For the text-containing cell, return its midpoint in (X, Y) coordinate format. 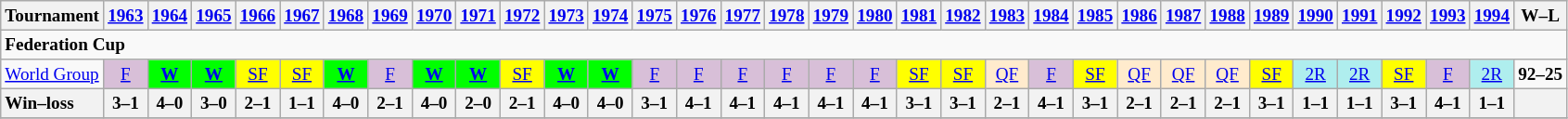
1978 (787, 16)
Federation Cup (784, 45)
1974 (610, 16)
1985 (1095, 16)
1993 (1448, 16)
92–25 (1541, 74)
1991 (1359, 16)
1975 (655, 16)
1994 (1492, 16)
1967 (302, 16)
1968 (346, 16)
1983 (1007, 16)
Tournament (52, 16)
1982 (963, 16)
World Group (52, 74)
1989 (1271, 16)
1980 (875, 16)
1976 (698, 16)
2–0 (478, 103)
3–0 (214, 103)
1988 (1228, 16)
1973 (567, 16)
W–L (1541, 16)
1972 (522, 16)
1981 (919, 16)
Win–loss (52, 103)
1971 (478, 16)
1970 (434, 16)
1964 (170, 16)
1987 (1183, 16)
1966 (258, 16)
1984 (1052, 16)
1963 (126, 16)
1977 (743, 16)
1965 (214, 16)
1990 (1316, 16)
1992 (1404, 16)
1986 (1140, 16)
1979 (831, 16)
1969 (390, 16)
